Detect which cell encompasses the target text, then output its (x, y) center coordinate. 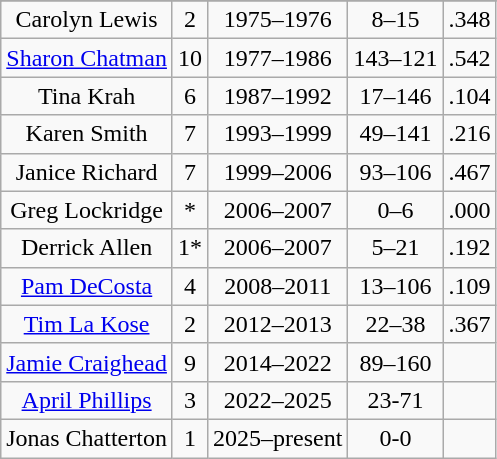
2014–2022 (278, 362)
.109 (470, 286)
1987–1992 (278, 96)
9 (190, 362)
Jamie Craighead (87, 362)
93–106 (396, 172)
22–38 (396, 324)
.348 (470, 20)
April Phillips (87, 400)
1993–1999 (278, 134)
8–15 (396, 20)
Greg Lockridge (87, 210)
13–106 (396, 286)
49–141 (396, 134)
5–21 (396, 248)
2022–2025 (278, 400)
* (190, 210)
4 (190, 286)
Karen Smith (87, 134)
0–6 (396, 210)
1975–1976 (278, 20)
10 (190, 58)
.104 (470, 96)
3 (190, 400)
2025–present (278, 438)
2008–2011 (278, 286)
0-0 (396, 438)
.367 (470, 324)
Carolyn Lewis (87, 20)
6 (190, 96)
.000 (470, 210)
.542 (470, 58)
17–146 (396, 96)
Pam DeCosta (87, 286)
1* (190, 248)
2012–2013 (278, 324)
.467 (470, 172)
89–160 (396, 362)
Jonas Chatterton (87, 438)
Janice Richard (87, 172)
Tina Krah (87, 96)
1 (190, 438)
143–121 (396, 58)
Tim La Kose (87, 324)
.216 (470, 134)
Derrick Allen (87, 248)
23-71 (396, 400)
1977–1986 (278, 58)
.192 (470, 248)
1999–2006 (278, 172)
Sharon Chatman (87, 58)
